Extract the [X, Y] coordinate from the center of the cell holding the provided text.  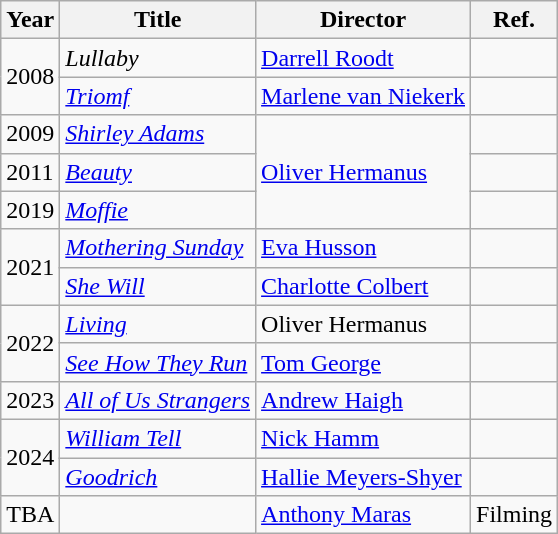
Tom George [364, 362]
2009 [30, 134]
2008 [30, 77]
Beauty [158, 172]
Marlene van Niekerk [364, 96]
2022 [30, 343]
Moffie [158, 210]
William Tell [158, 438]
2019 [30, 210]
Year [30, 20]
2021 [30, 267]
Living [158, 324]
Darrell Roodt [364, 58]
Eva Husson [364, 248]
Mothering Sunday [158, 248]
Filming [514, 515]
Anthony Maras [364, 515]
Shirley Adams [158, 134]
Andrew Haigh [364, 400]
2024 [30, 457]
Charlotte Colbert [364, 286]
2011 [30, 172]
Lullaby [158, 58]
Ref. [514, 20]
Hallie Meyers-Shyer [364, 477]
She Will [158, 286]
Goodrich [158, 477]
Triomf [158, 96]
All of Us Strangers [158, 400]
2023 [30, 400]
Director [364, 20]
TBA [30, 515]
Title [158, 20]
See How They Run [158, 362]
Nick Hamm [364, 438]
